Output the (X, Y) coordinate of the center of the cell containing the given text.  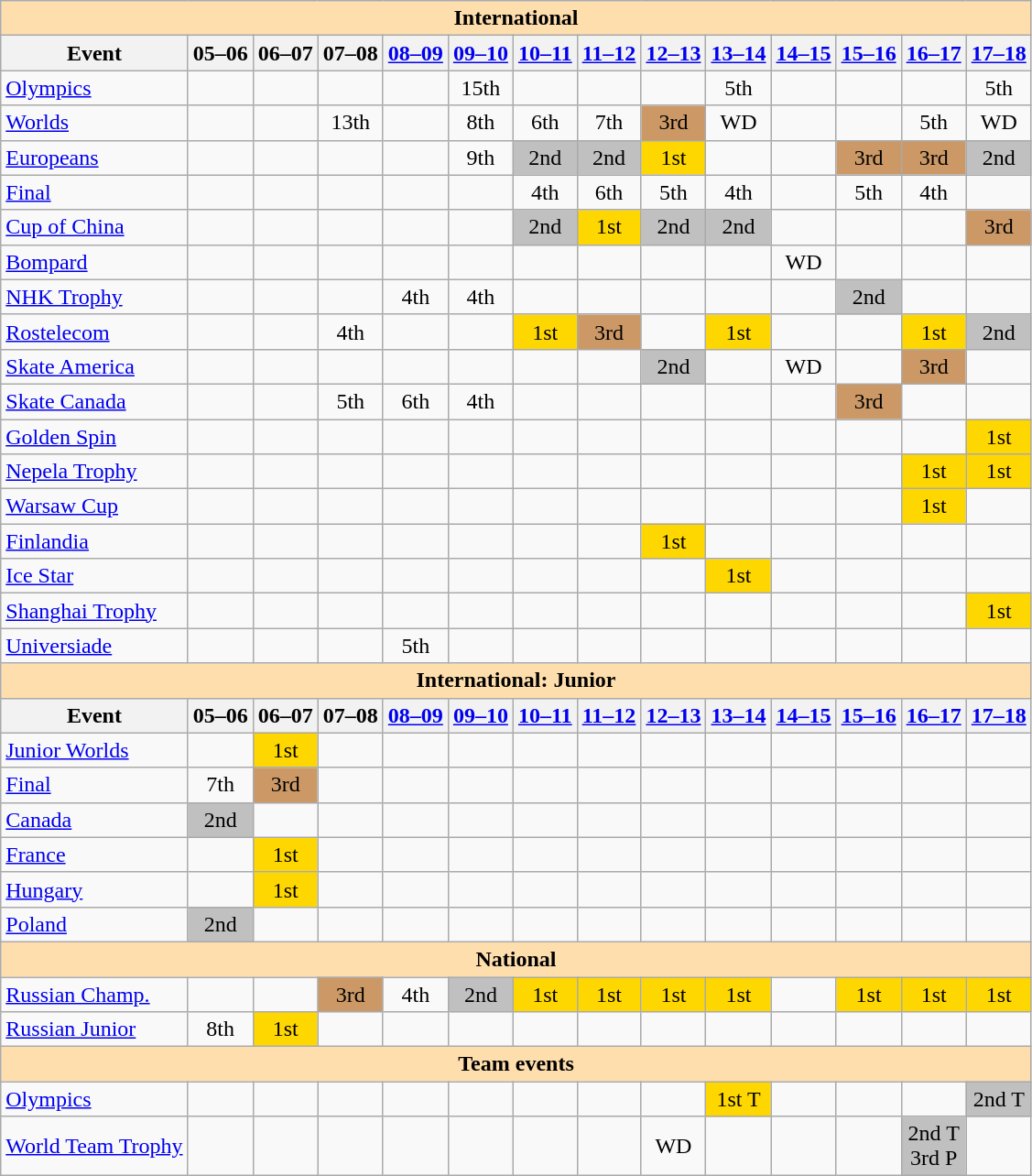
13th (350, 123)
Rostelecom (94, 332)
1st T (738, 1099)
Russian Champ. (94, 994)
Cup of China (94, 227)
International: Junior (516, 681)
Shanghai Trophy (94, 611)
Skate Canada (94, 401)
Bompard (94, 262)
Canada (94, 820)
Nepela Trophy (94, 472)
Finlandia (94, 541)
Warsaw Cup (94, 506)
International (516, 18)
Junior Worlds (94, 750)
National (516, 959)
Golden Spin (94, 437)
Worlds (94, 123)
NHK Trophy (94, 297)
Europeans (94, 158)
Ice Star (94, 576)
2nd T 3rd P (934, 1147)
France (94, 855)
15th (480, 88)
Poland (94, 924)
Team events (516, 1064)
Hungary (94, 889)
Russian Junior (94, 1029)
Universiade (94, 646)
Skate America (94, 366)
2nd T (998, 1099)
9th (480, 158)
World Team Trophy (94, 1147)
